Provide the (x, y) coordinate of the cell's center where the given text is located.  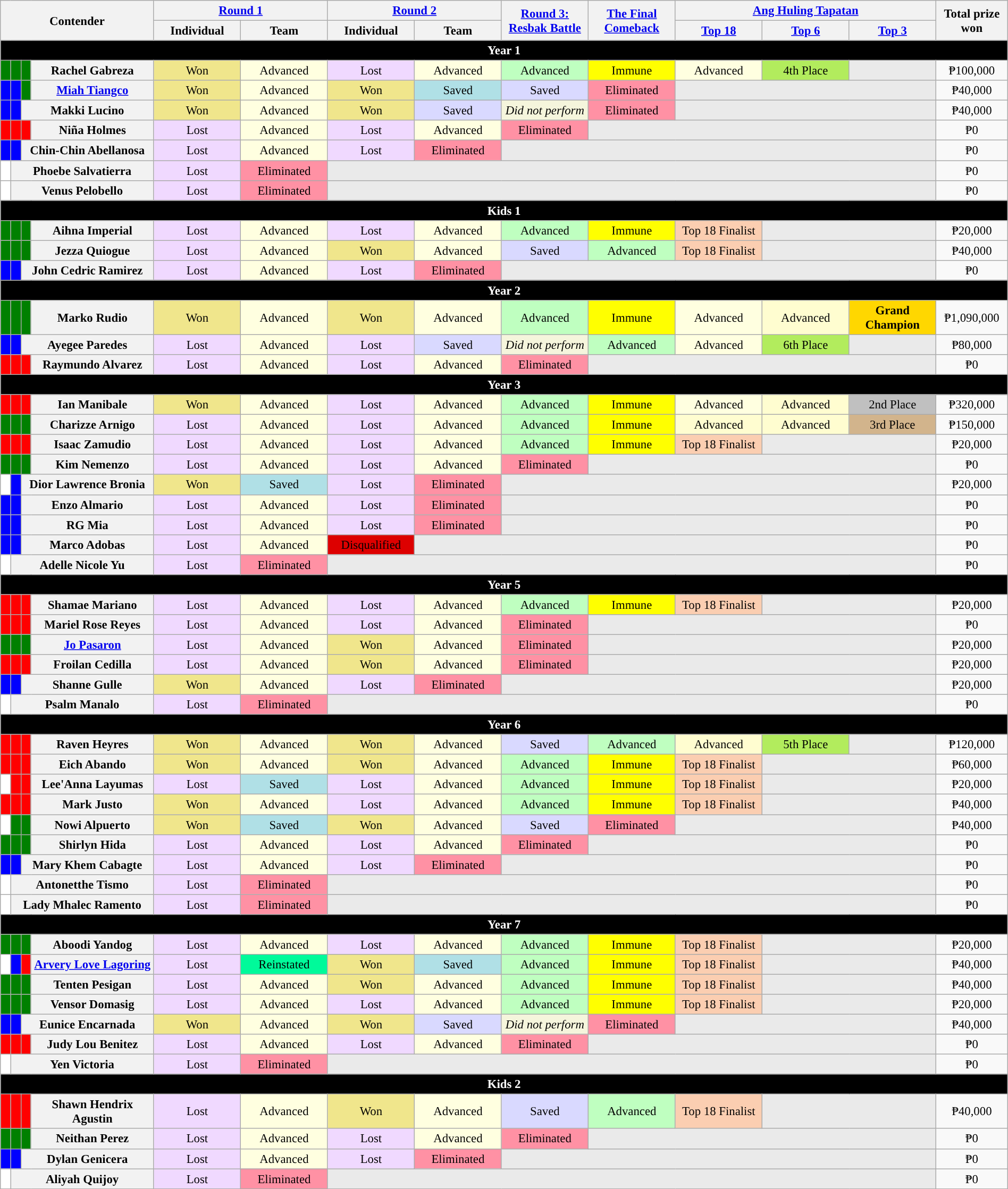
Disqualified (371, 545)
₱100,000 (972, 71)
Psalm Manalo (82, 705)
Contender (77, 20)
Raven Heyres (93, 744)
5th Place (806, 744)
Dior Lawrence Bronia (87, 485)
Lee'Anna Layumas (93, 784)
Mary Khem Cabagte (87, 865)
Rachel Gabreza (93, 71)
Marko Rudio (93, 318)
Year 5 (504, 585)
₱150,000 (972, 425)
₱60,000 (972, 765)
Aihna Imperial (93, 230)
Ang Huling Tapatan (805, 11)
₱120,000 (972, 744)
Vensor Domasig (93, 1004)
Venus Pelobello (82, 190)
Round 1 (240, 11)
RG Mia (87, 525)
Ian Manibale (93, 405)
Round 2 (415, 11)
Tenten Pesigan (93, 984)
Reinstated (284, 965)
Aliyah Quijoy (82, 1179)
₱320,000 (972, 405)
Miah Tiangco (93, 90)
Nowi Alpuerto (93, 825)
4th Place (806, 71)
Isaac Zamudio (93, 445)
Niña Holmes (93, 130)
Mariel Rose Reyes (93, 625)
Shirlyn Hida (93, 844)
₱80,000 (972, 345)
Eich Abando (93, 765)
Mark Justo (93, 805)
Phoebe Salvatierra (82, 171)
₱1,090,000 (972, 318)
Marco Adobas (87, 545)
John Cedric Ramirez (87, 271)
Year 2 (504, 290)
Ayegee Paredes (87, 345)
Top 18 (719, 31)
Aboodi Yandog (93, 944)
Dylan Genicera (87, 1159)
The Final Comeback (632, 20)
Antonetthe Tismo (82, 884)
Makki Lucino (87, 111)
Shanne Gulle (87, 685)
Eunice Encarnada (87, 1025)
Shamae Mariano (93, 605)
Froilan Cedilla (93, 665)
Judy Lou Benitez (93, 1044)
Adelle Nicole Yu (82, 565)
Arvery Love Lagoring (93, 965)
Year 3 (504, 385)
Enzo Almario (87, 505)
Year 6 (504, 725)
Neithan Perez (93, 1139)
Jo Pasaron (93, 644)
Charizze Arnigo (93, 425)
Shawn Hendrix Agustin (93, 1111)
3rd Place (892, 425)
Top 3 (892, 31)
Year 7 (504, 925)
Yen Victoria (82, 1065)
Raymundo Alvarez (93, 365)
Kim Nemenzo (93, 465)
6th Place (806, 345)
Top 6 (806, 31)
Chin-Chin Abellanosa (87, 150)
Grand Champion (892, 318)
Kids 2 (504, 1084)
2nd Place (892, 405)
Jezza Quiogue (93, 250)
Lady Mhalec Ramento (82, 905)
Round 3: Resbak Battle (544, 20)
Total prize won (972, 20)
Kids 1 (504, 211)
Year 1 (504, 51)
